Extract the (X, Y) coordinate from the center of the cell holding the provided text.  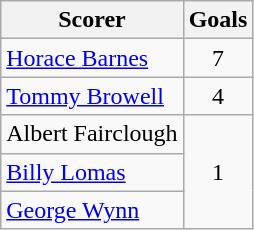
Scorer (92, 20)
Goals (218, 20)
Horace Barnes (92, 58)
Albert Fairclough (92, 134)
7 (218, 58)
1 (218, 172)
Tommy Browell (92, 96)
Billy Lomas (92, 172)
4 (218, 96)
George Wynn (92, 210)
